Output the [x, y] coordinate of the center of the cell containing the given text.  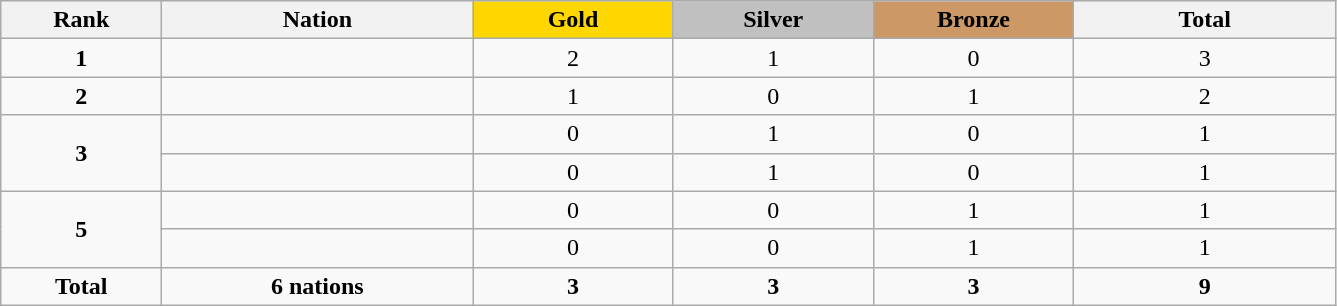
Rank [82, 20]
5 [82, 229]
6 nations [318, 286]
Nation [318, 20]
Gold [573, 20]
Silver [773, 20]
Bronze [973, 20]
9 [1205, 286]
